Capture the cell that displays the provided text and extract its [X, Y] central coordinate. 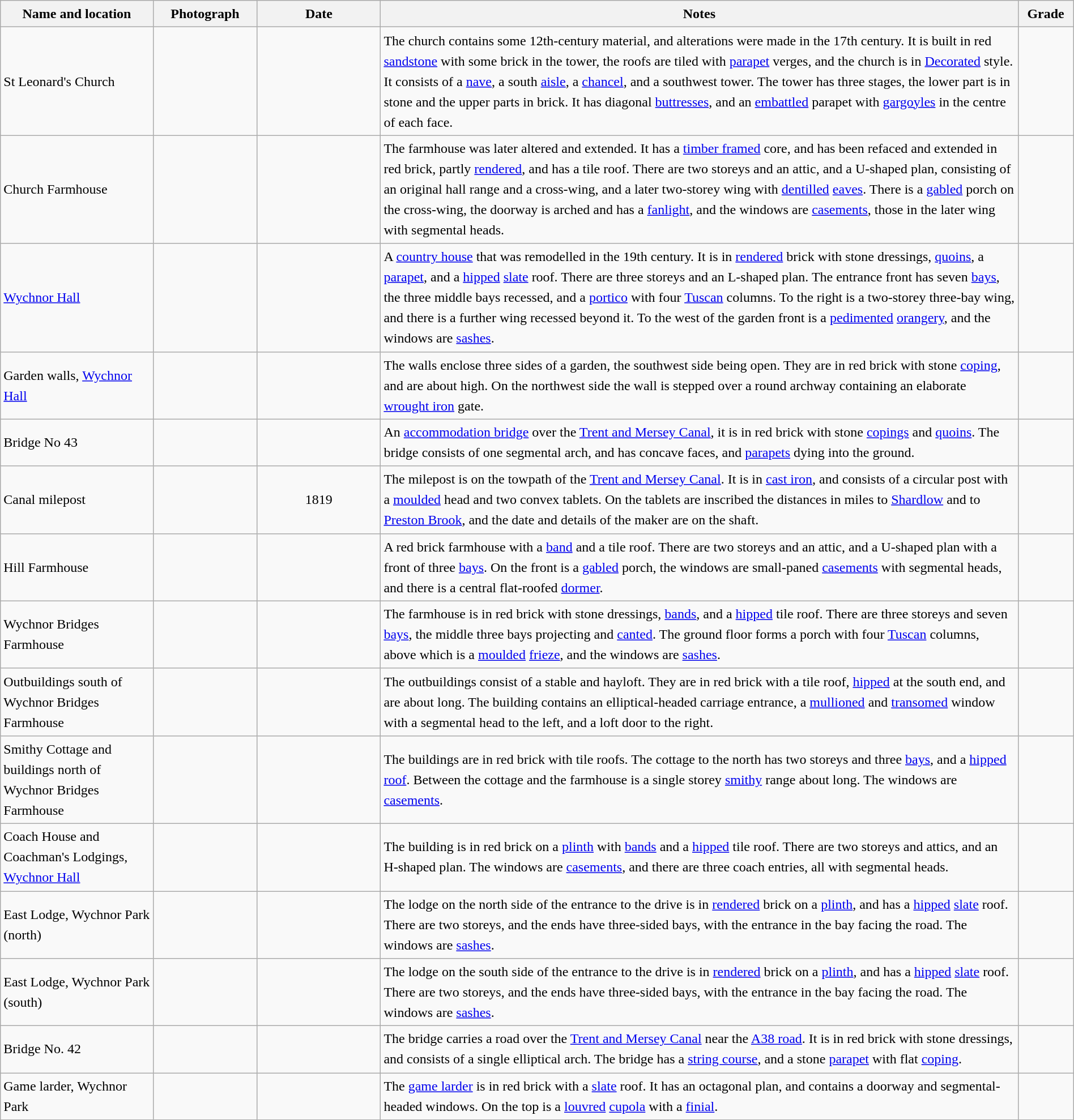
Hill Farmhouse [77, 567]
1819 [319, 499]
Wychnor Bridges Farmhouse [77, 634]
Smithy Cottage and buildings north of Wychnor Bridges Farmhouse [77, 779]
Coach House and Coachman's Lodgings, Wychnor Hall [77, 857]
Grade [1046, 14]
Bridge No. 42 [77, 1050]
Canal milepost [77, 499]
Game larder, Wychnor Park [77, 1096]
Garden walls, Wychnor Hall [77, 385]
Notes [699, 14]
Outbuildings south of Wychnor Bridges Farmhouse [77, 702]
Name and location [77, 14]
St Leonard's Church [77, 82]
East Lodge, Wychnor Park (south) [77, 992]
Date [319, 14]
Church Farmhouse [77, 189]
Photograph [205, 14]
Bridge No 43 [77, 443]
Wychnor Hall [77, 298]
East Lodge, Wychnor Park (north) [77, 925]
